Provide the (X, Y) coordinate of the cell's center where the given text is located.  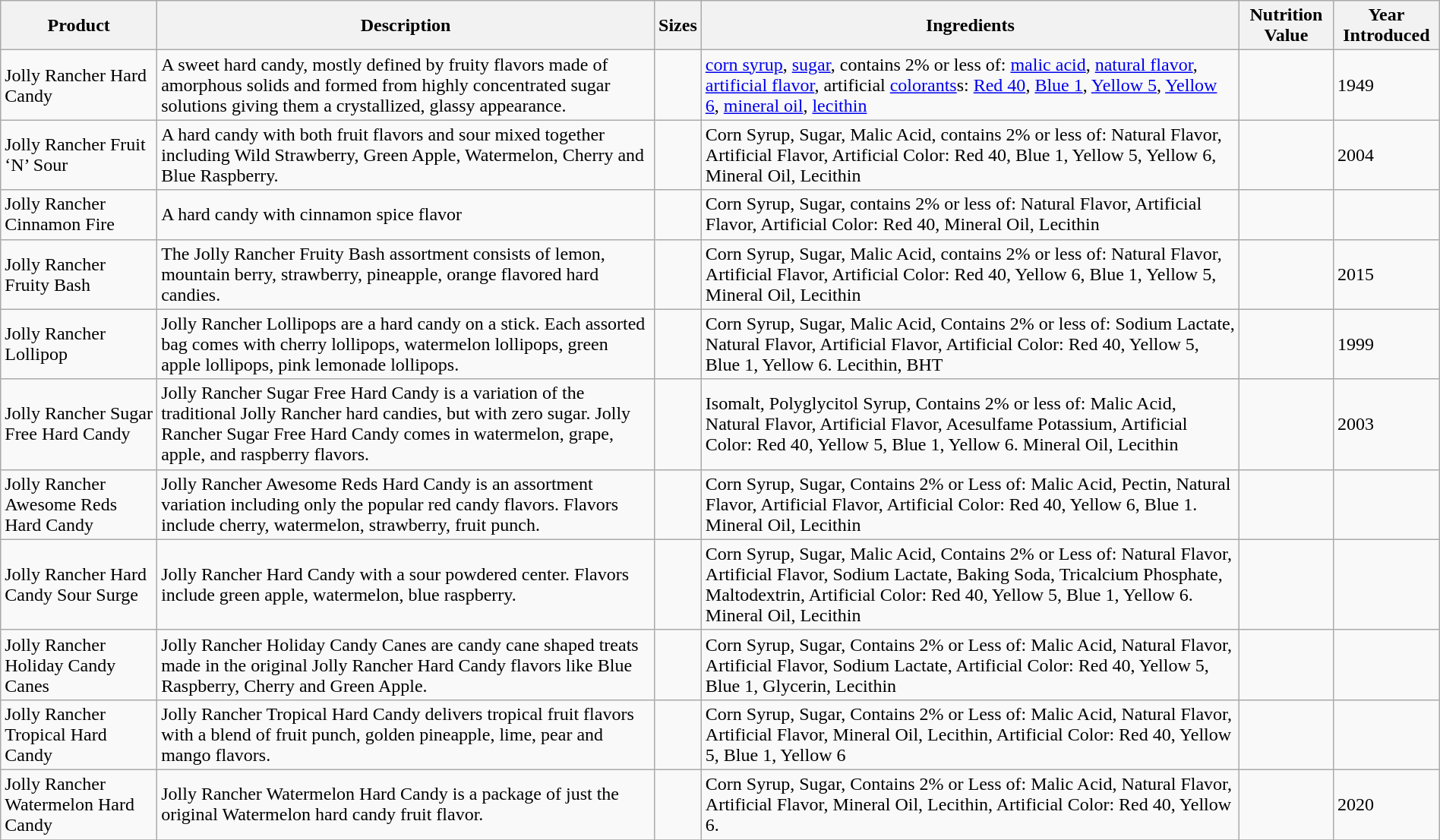
Sizes (678, 26)
Jolly Rancher Awesome Reds Hard Candy (79, 504)
Jolly Rancher Watermelon Hard Candy is a package of just the original Watermelon hard candy fruit flavor. (406, 804)
Jolly Rancher Hard Candy Sour Surge (79, 585)
Jolly Rancher Fruity Bash (79, 274)
Product (79, 26)
1949 (1386, 85)
Nutrition Value (1286, 26)
A hard candy with both fruit flavors and sour mixed together including Wild Strawberry, Green Apple, Watermelon, Cherry and Blue Raspberry. (406, 155)
Jolly Rancher Holiday Candy Canes (79, 665)
2004 (1386, 155)
Jolly Rancher Watermelon Hard Candy (79, 804)
1999 (1386, 344)
Jolly Rancher Sugar Free Hard Candy (79, 424)
A hard candy with cinnamon spice flavor (406, 214)
Jolly Rancher Hard Candy (79, 85)
Corn Syrup, Sugar, Contains 2% or Less of: Malic Acid, Natural Flavor, Artificial Flavor, Mineral Oil, Lecithin, Artificial Color: Red 40, Yellow 6. (970, 804)
Year Introduced (1386, 26)
Jolly Rancher Tropical Hard Candy (79, 734)
Ingredients (970, 26)
Jolly Rancher Fruit ‘N’ Sour (79, 155)
2020 (1386, 804)
Jolly Rancher Lollipop (79, 344)
2003 (1386, 424)
Jolly Rancher Hard Candy with a sour powdered center. Flavors include green apple, watermelon, blue raspberry. (406, 585)
2015 (1386, 274)
Corn Syrup, Sugar, contains 2% or less of: Natural Flavor, Artificial Flavor, Artificial Color: Red 40, Mineral Oil, Lecithin (970, 214)
Jolly Rancher Cinnamon Fire (79, 214)
Jolly Rancher Tropical Hard Candy delivers tropical fruit flavors with a blend of fruit punch, golden pineapple, lime, pear and mango flavors. (406, 734)
The Jolly Rancher Fruity Bash assortment consists of lemon, mountain berry, strawberry, pineapple, orange flavored hard candies. (406, 274)
Description (406, 26)
